Return the [X, Y] coordinate for the center point of the cell that contains the specified text.  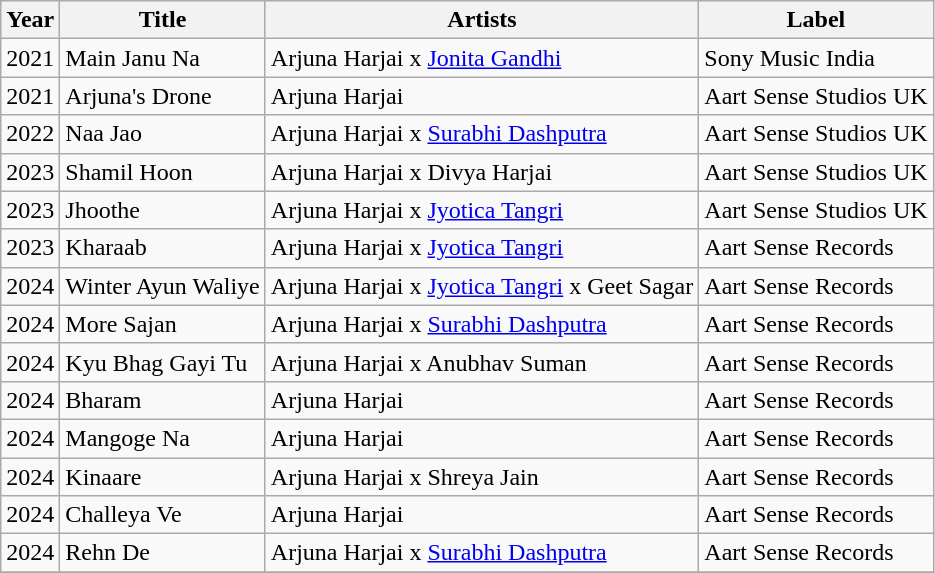
Kinaare [162, 477]
Sony Music India [816, 58]
Year [30, 20]
Artists [482, 20]
Main Janu Na [162, 58]
Arjuna's Drone [162, 96]
Jhoothe [162, 210]
Label [816, 20]
Title [162, 20]
Challeya Ve [162, 515]
Rehn De [162, 553]
Winter Ayun Waliye [162, 286]
Bharam [162, 400]
Mangoge Na [162, 438]
Arjuna Harjai x Divya Harjai [482, 172]
Arjuna Harjai x Jonita Gandhi [482, 58]
Arjuna Harjai x Shreya Jain [482, 477]
Arjuna Harjai x Anubhav Suman [482, 362]
Naa Jao [162, 134]
2022 [30, 134]
Kyu Bhag Gayi Tu [162, 362]
Arjuna Harjai x Jyotica Tangri x Geet Sagar [482, 286]
Shamil Hoon [162, 172]
Kharaab [162, 248]
More Sajan [162, 324]
